Output the (X, Y) coordinate of the center of the cell containing the given text.  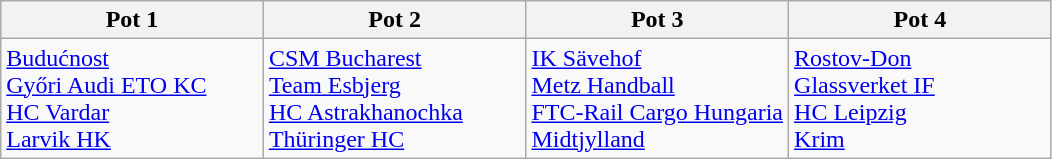
Pot 4 (920, 20)
CSM Bucharest Team Esbjerg HC Astrakhanochka Thüringer HC (394, 98)
Pot 3 (658, 20)
Budućnost Győri Audi ETO KC HC Vardar Larvik HK (132, 98)
Rostov-Don Glassverket IF HC Leipzig Krim (920, 98)
IK Sävehof Metz Handball FTC-Rail Cargo Hungaria Midtjylland (658, 98)
Pot 2 (394, 20)
Pot 1 (132, 20)
